Capture the cell that displays the provided text and extract its [x, y] central coordinate. 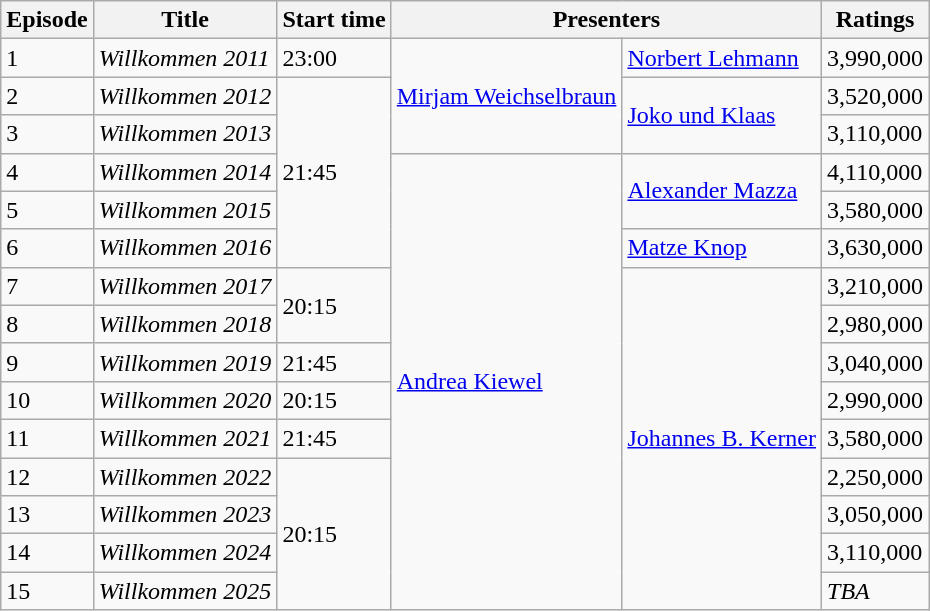
Willkommen 2017 [185, 286]
3,520,000 [876, 96]
Mirjam Weichselbraun [506, 96]
23:00 [334, 58]
9 [47, 362]
Norbert Lehmann [722, 58]
Willkommen 2016 [185, 248]
Johannes B. Kerner [722, 438]
Willkommen 2025 [185, 591]
14 [47, 553]
3,990,000 [876, 58]
Willkommen 2020 [185, 400]
3,210,000 [876, 286]
Willkommen 2015 [185, 210]
Willkommen 2023 [185, 515]
2 [47, 96]
Joko und Klaas [722, 115]
4 [47, 172]
8 [47, 324]
Willkommen 2019 [185, 362]
10 [47, 400]
Willkommen 2011 [185, 58]
3,630,000 [876, 248]
2,250,000 [876, 477]
Willkommen 2024 [185, 553]
Presenters [606, 20]
Start time [334, 20]
Andrea Kiewel [506, 382]
Willkommen 2013 [185, 134]
Willkommen 2014 [185, 172]
12 [47, 477]
TBA [876, 591]
Willkommen 2018 [185, 324]
Matze Knop [722, 248]
Episode [47, 20]
13 [47, 515]
Alexander Mazza [722, 191]
3,040,000 [876, 362]
7 [47, 286]
Title [185, 20]
Willkommen 2021 [185, 438]
1 [47, 58]
Ratings [876, 20]
Willkommen 2022 [185, 477]
Willkommen 2012 [185, 96]
4,110,000 [876, 172]
2,980,000 [876, 324]
3 [47, 134]
3,050,000 [876, 515]
6 [47, 248]
5 [47, 210]
2,990,000 [876, 400]
15 [47, 591]
11 [47, 438]
